Extract the (x, y) coordinate from the center of the cell holding the provided text.  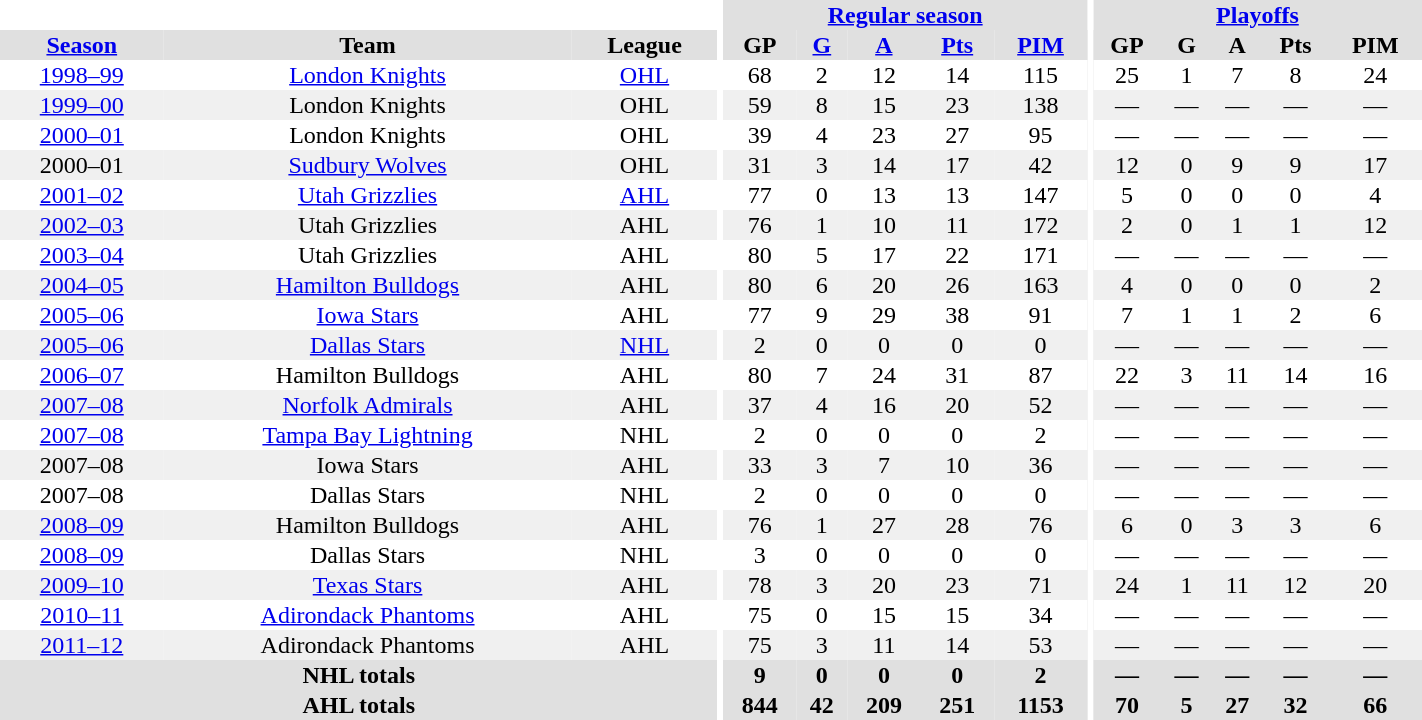
2004–05 (82, 285)
138 (1040, 105)
33 (760, 465)
Sudbury Wolves (368, 165)
171 (1040, 255)
71 (1040, 585)
251 (958, 705)
1998–99 (82, 75)
59 (760, 105)
91 (1040, 315)
Team (368, 45)
34 (1040, 615)
2010–11 (82, 615)
36 (1040, 465)
37 (760, 405)
2009–10 (82, 585)
1999–00 (82, 105)
68 (760, 75)
163 (1040, 285)
NHL totals (359, 675)
2003–04 (82, 255)
172 (1040, 225)
66 (1375, 705)
147 (1040, 195)
2006–07 (82, 375)
Texas Stars (368, 585)
League (645, 45)
32 (1296, 705)
1153 (1040, 705)
Norfolk Admirals (368, 405)
AHL totals (359, 705)
26 (958, 285)
2002–03 (82, 225)
2011–12 (82, 645)
209 (884, 705)
Tampa Bay Lightning (368, 435)
87 (1040, 375)
Regular season (905, 15)
115 (1040, 75)
25 (1127, 75)
844 (760, 705)
52 (1040, 405)
29 (884, 315)
28 (958, 525)
Playoffs (1258, 15)
78 (760, 585)
39 (760, 135)
95 (1040, 135)
38 (958, 315)
70 (1127, 705)
53 (1040, 645)
2001–02 (82, 195)
Season (82, 45)
